Extract the [X, Y] coordinate from the center of the cell holding the provided text.  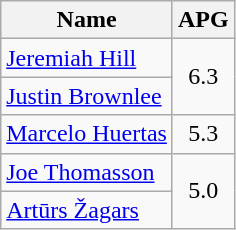
6.3 [203, 77]
Marcelo Huertas [87, 134]
Artūrs Žagars [87, 210]
Jeremiah Hill [87, 58]
Name [87, 20]
5.0 [203, 191]
5.3 [203, 134]
APG [203, 20]
Joe Thomasson [87, 172]
Justin Brownlee [87, 96]
